Search for the cell housing the specified text and yield its (X, Y) center coordinate. 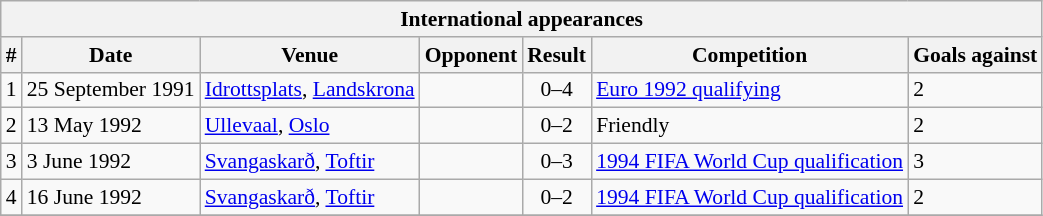
Opponent (472, 55)
0–4 (556, 90)
1 (12, 90)
Idrottsplats, Landskrona (310, 90)
3 June 1992 (111, 162)
Competition (750, 55)
Goals against (975, 55)
16 June 1992 (111, 197)
Ullevaal, Oslo (310, 126)
13 May 1992 (111, 126)
Friendly (750, 126)
0–3 (556, 162)
International appearances (522, 19)
Venue (310, 55)
25 September 1991 (111, 90)
# (12, 55)
Euro 1992 qualifying (750, 90)
Result (556, 55)
4 (12, 197)
Date (111, 55)
